Return the [x, y] coordinate for the center point of the cell that contains the specified text.  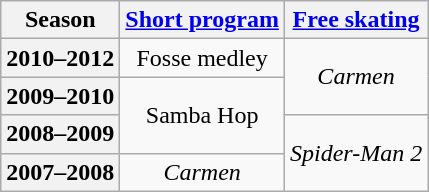
Fosse medley [202, 58]
Samba Hop [202, 115]
Spider-Man 2 [356, 153]
2007–2008 [60, 172]
2010–2012 [60, 58]
2008–2009 [60, 134]
Short program [202, 20]
2009–2010 [60, 96]
Season [60, 20]
Free skating [356, 20]
